Capture the cell that displays the provided text and extract its (X, Y) central coordinate. 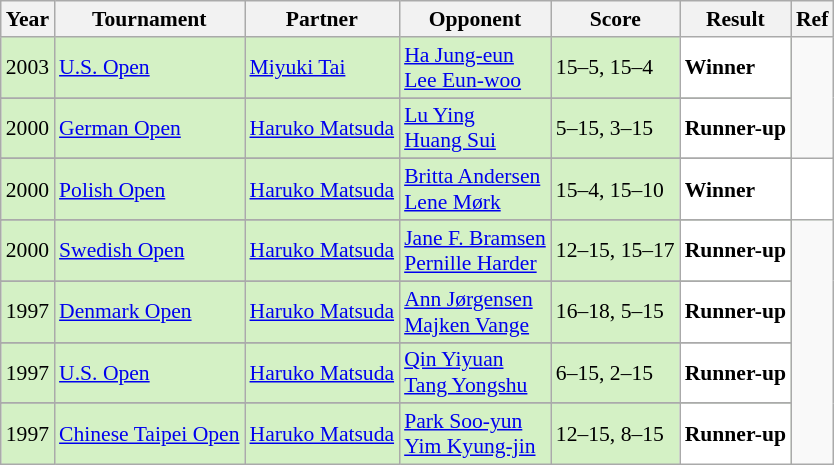
Chinese Taipei Open (149, 434)
Swedish Open (149, 250)
Score (616, 19)
Opponent (475, 19)
Denmark Open (149, 312)
Ann Jørgensen Majken Vange (475, 312)
16–18, 5–15 (616, 312)
15–5, 15–4 (616, 68)
Park Soo-yun Yim Kyung-jin (475, 434)
Year (28, 19)
Result (736, 19)
Qin Yiyuan Tang Yongshu (475, 372)
Polish Open (149, 190)
Tournament (149, 19)
Ha Jung-eun Lee Eun-woo (475, 68)
12–15, 8–15 (616, 434)
15–4, 15–10 (616, 190)
6–15, 2–15 (616, 372)
12–15, 15–17 (616, 250)
German Open (149, 128)
2003 (28, 68)
Jane F. Bramsen Pernille Harder (475, 250)
Partner (322, 19)
Ref (812, 19)
Miyuki Tai (322, 68)
Britta Andersen Lene Mørk (475, 190)
Lu Ying Huang Sui (475, 128)
5–15, 3–15 (616, 128)
